Find where the given text appears and provide that cell's center as [X, Y] coordinate. 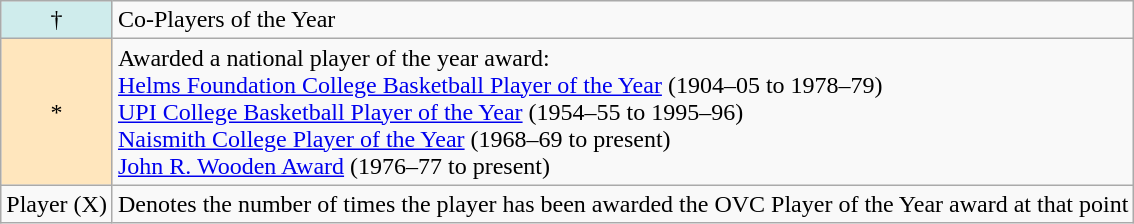
† [57, 20]
Player (X) [57, 204]
* [57, 112]
Co-Players of the Year [622, 20]
Denotes the number of times the player has been awarded the OVC Player of the Year award at that point [622, 204]
